Provide the (x, y) coordinate of the cell's center where the given text is located.  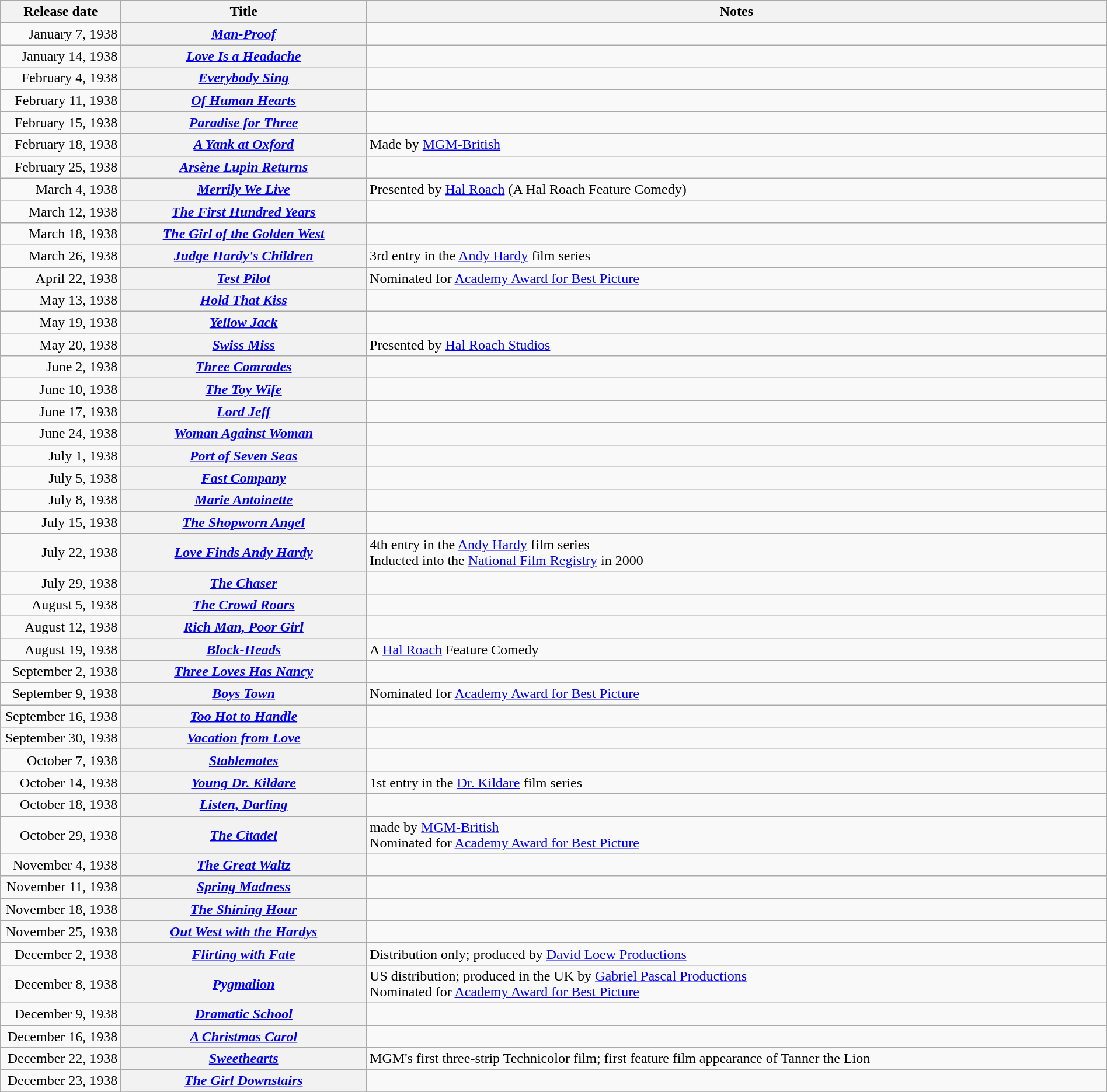
Three Loves Has Nancy (244, 672)
4th entry in the Andy Hardy film seriesInducted into the National Film Registry in 2000 (737, 552)
Block-Heads (244, 650)
June 2, 1938 (61, 367)
Port of Seven Seas (244, 456)
The Girl of the Golden West (244, 233)
February 4, 1938 (61, 78)
Made by MGM-British (737, 145)
Love Finds Andy Hardy (244, 552)
July 15, 1938 (61, 522)
Out West with the Hardys (244, 931)
May 13, 1938 (61, 301)
November 18, 1938 (61, 909)
made by MGM-BritishNominated for Academy Award for Best Picture (737, 835)
December 23, 1938 (61, 1081)
May 20, 1938 (61, 345)
US distribution; produced in the UK by Gabriel Pascal ProductionsNominated for Academy Award for Best Picture (737, 984)
October 18, 1938 (61, 805)
MGM's first three-strip Technicolor film; first feature film appearance of Tanner the Lion (737, 1059)
Fast Company (244, 478)
Of Human Hearts (244, 100)
Spring Madness (244, 887)
Title (244, 12)
Everybody Sing (244, 78)
June 24, 1938 (61, 434)
March 4, 1938 (61, 189)
The Great Waltz (244, 865)
September 16, 1938 (61, 716)
Listen, Darling (244, 805)
November 11, 1938 (61, 887)
October 29, 1938 (61, 835)
March 18, 1938 (61, 233)
May 19, 1938 (61, 323)
July 29, 1938 (61, 582)
September 30, 1938 (61, 738)
Merrily We Live (244, 189)
Stablemates (244, 760)
Notes (737, 12)
March 12, 1938 (61, 211)
July 1, 1938 (61, 456)
The Chaser (244, 582)
July 8, 1938 (61, 500)
Woman Against Woman (244, 434)
Man-Proof (244, 34)
August 19, 1938 (61, 650)
June 17, 1938 (61, 411)
The First Hundred Years (244, 211)
March 26, 1938 (61, 256)
November 25, 1938 (61, 931)
The Girl Downstairs (244, 1081)
Young Dr. Kildare (244, 783)
A Yank at Oxford (244, 145)
Test Pilot (244, 278)
Paradise for Three (244, 123)
July 22, 1938 (61, 552)
A Christmas Carol (244, 1036)
Dramatic School (244, 1014)
Sweethearts (244, 1059)
February 11, 1938 (61, 100)
February 15, 1938 (61, 123)
Presented by Hal Roach (A Hal Roach Feature Comedy) (737, 189)
Distribution only; produced by David Loew Productions (737, 954)
November 4, 1938 (61, 865)
Lord Jeff (244, 411)
October 14, 1938 (61, 783)
Boys Town (244, 694)
The Toy Wife (244, 389)
Release date (61, 12)
The Shining Hour (244, 909)
January 14, 1938 (61, 56)
December 2, 1938 (61, 954)
The Citadel (244, 835)
Rich Man, Poor Girl (244, 627)
Love Is a Headache (244, 56)
April 22, 1938 (61, 278)
Presented by Hal Roach Studios (737, 345)
1st entry in the Dr. Kildare film series (737, 783)
The Shopworn Angel (244, 522)
February 18, 1938 (61, 145)
Pygmalion (244, 984)
August 12, 1938 (61, 627)
The Crowd Roars (244, 605)
January 7, 1938 (61, 34)
3rd entry in the Andy Hardy film series (737, 256)
July 5, 1938 (61, 478)
September 2, 1938 (61, 672)
Arsène Lupin Returns (244, 167)
June 10, 1938 (61, 389)
Vacation from Love (244, 738)
Swiss Miss (244, 345)
Judge Hardy's Children (244, 256)
Flirting with Fate (244, 954)
Hold That Kiss (244, 301)
Yellow Jack (244, 323)
February 25, 1938 (61, 167)
September 9, 1938 (61, 694)
A Hal Roach Feature Comedy (737, 650)
Too Hot to Handle (244, 716)
December 8, 1938 (61, 984)
December 16, 1938 (61, 1036)
December 9, 1938 (61, 1014)
Marie Antoinette (244, 500)
October 7, 1938 (61, 760)
August 5, 1938 (61, 605)
Three Comrades (244, 367)
December 22, 1938 (61, 1059)
